From the cell containing the given text, extract its center point as [X, Y] coordinate. 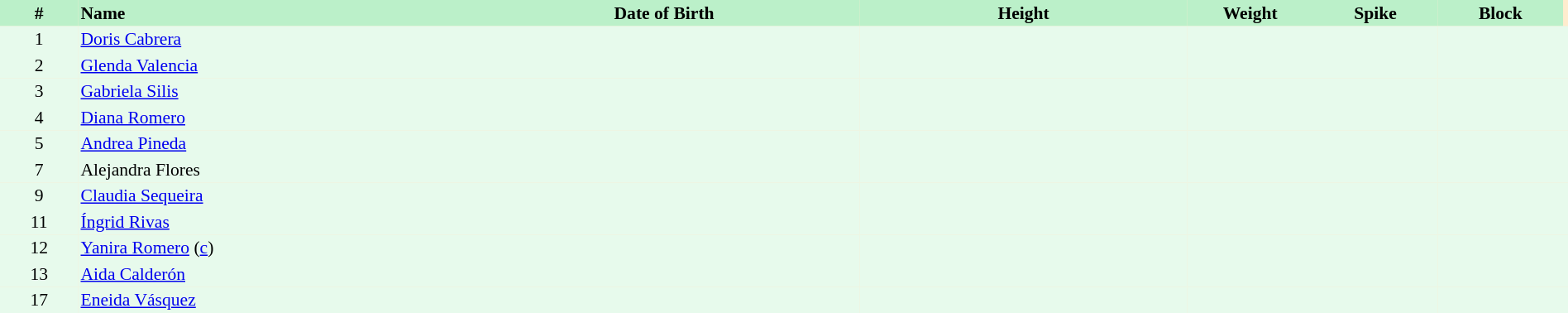
Glenda Valencia [273, 65]
Íngrid Rivas [273, 222]
12 [39, 248]
11 [39, 222]
17 [39, 300]
Eneida Vásquez [273, 300]
2 [39, 65]
3 [39, 91]
4 [39, 118]
1 [39, 40]
Diana Romero [273, 118]
Weight [1250, 13]
5 [39, 144]
Spike [1374, 13]
9 [39, 195]
Height [1024, 13]
Date of Birth [664, 13]
7 [39, 170]
Yanira Romero (c) [273, 248]
Andrea Pineda [273, 144]
Name [273, 13]
Block [1500, 13]
Aida Calderón [273, 274]
13 [39, 274]
Alejandra Flores [273, 170]
Claudia Sequeira [273, 195]
Doris Cabrera [273, 40]
Gabriela Silis [273, 91]
# [39, 13]
